Search for the cell housing the specified text and yield its [X, Y] center coordinate. 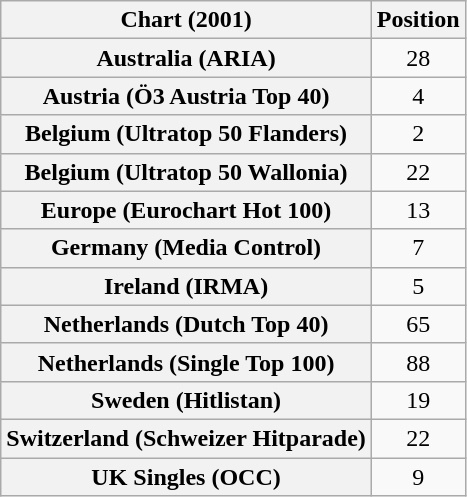
4 [418, 96]
Switzerland (Schweizer Hitparade) [186, 438]
5 [418, 286]
Netherlands (Single Top 100) [186, 362]
2 [418, 134]
Ireland (IRMA) [186, 286]
Chart (2001) [186, 20]
Belgium (Ultratop 50 Wallonia) [186, 172]
13 [418, 210]
Austria (Ö3 Austria Top 40) [186, 96]
Netherlands (Dutch Top 40) [186, 324]
9 [418, 477]
65 [418, 324]
19 [418, 400]
7 [418, 248]
Position [418, 20]
88 [418, 362]
Germany (Media Control) [186, 248]
Belgium (Ultratop 50 Flanders) [186, 134]
Australia (ARIA) [186, 58]
Europe (Eurochart Hot 100) [186, 210]
UK Singles (OCC) [186, 477]
28 [418, 58]
Sweden (Hitlistan) [186, 400]
